Find where the given text appears and provide that cell's center as (X, Y) coordinate. 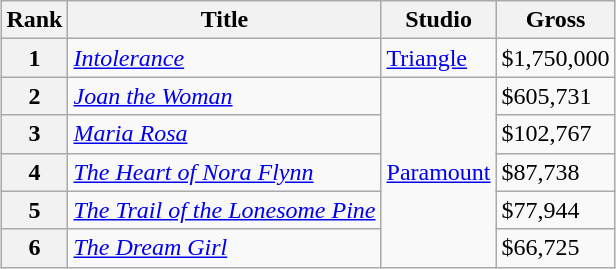
Paramount (438, 172)
Triangle (438, 58)
3 (34, 134)
$102,767 (556, 134)
The Trail of the Lonesome Pine (224, 210)
Rank (34, 20)
1 (34, 58)
$87,738 (556, 172)
5 (34, 210)
Gross (556, 20)
Joan the Woman (224, 96)
The Heart of Nora Flynn (224, 172)
$66,725 (556, 248)
$1,750,000 (556, 58)
$77,944 (556, 210)
The Dream Girl (224, 248)
$605,731 (556, 96)
2 (34, 96)
4 (34, 172)
Intolerance (224, 58)
Title (224, 20)
Studio (438, 20)
6 (34, 248)
Maria Rosa (224, 134)
